Identify which cell holds the provided text, then report its (x, y) central coordinate. 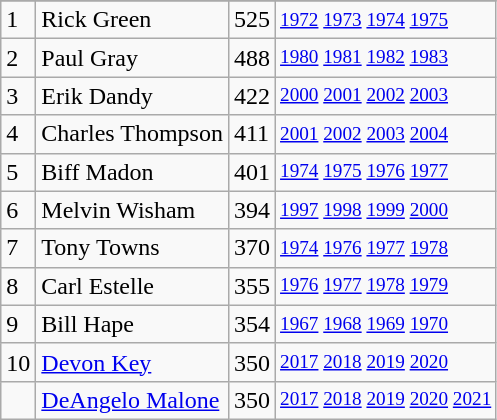
7 (18, 248)
3 (18, 96)
Melvin Wisham (132, 210)
Biff Madon (132, 172)
2 (18, 58)
Charles Thompson (132, 134)
354 (252, 324)
1974 1975 1976 1977 (385, 172)
Bill Hape (132, 324)
9 (18, 324)
394 (252, 210)
1974 1976 1977 1978 (385, 248)
Paul Gray (132, 58)
525 (252, 20)
2017 2018 2019 2020 2021 (385, 400)
2000 2001 2002 2003 (385, 96)
488 (252, 58)
370 (252, 248)
Rick Green (132, 20)
1972 1973 1974 1975 (385, 20)
1 (18, 20)
1967 1968 1969 1970 (385, 324)
1976 1977 1978 1979 (385, 286)
401 (252, 172)
5 (18, 172)
411 (252, 134)
2001 2002 2003 2004 (385, 134)
8 (18, 286)
Tony Towns (132, 248)
422 (252, 96)
2017 2018 2019 2020 (385, 362)
1980 1981 1982 1983 (385, 58)
DeAngelo Malone (132, 400)
6 (18, 210)
Erik Dandy (132, 96)
Devon Key (132, 362)
1997 1998 1999 2000 (385, 210)
Carl Estelle (132, 286)
355 (252, 286)
4 (18, 134)
10 (18, 362)
